Locate the cell with the specified text and output its [X, Y] center coordinate. 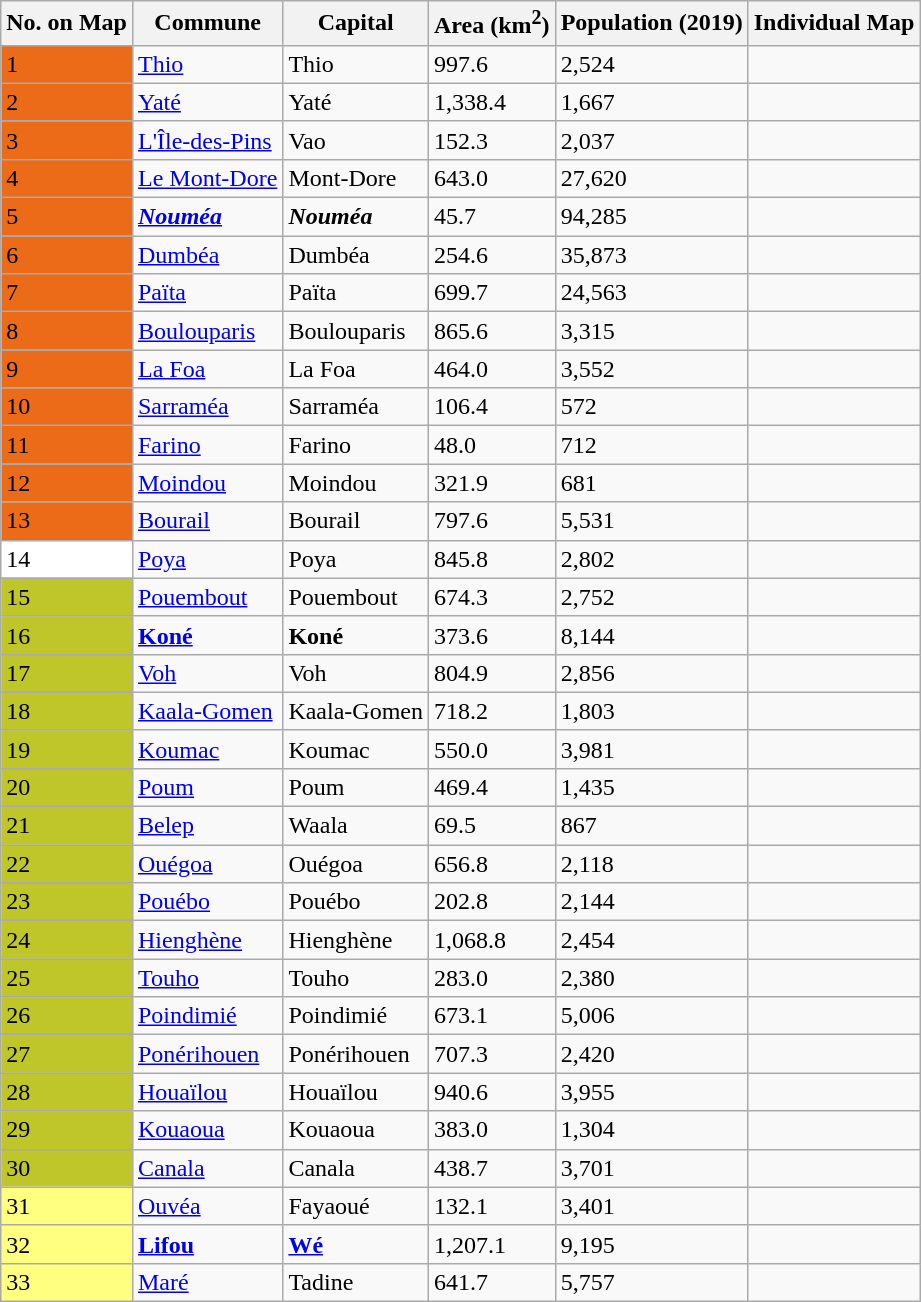
24 [67, 940]
16 [67, 635]
3,981 [652, 749]
2 [67, 102]
35,873 [652, 255]
641.7 [492, 1282]
27 [67, 1054]
25 [67, 978]
21 [67, 826]
283.0 [492, 978]
Area (km2) [492, 24]
Lifou [207, 1244]
106.4 [492, 407]
797.6 [492, 521]
33 [67, 1282]
2,420 [652, 1054]
Le Mont-Dore [207, 178]
5 [67, 217]
8 [67, 331]
1,803 [652, 711]
28 [67, 1092]
2,454 [652, 940]
2,118 [652, 864]
699.7 [492, 293]
Waala [356, 826]
804.9 [492, 673]
18 [67, 711]
Mont-Dore [356, 178]
29 [67, 1130]
2,037 [652, 140]
Capital [356, 24]
7 [67, 293]
15 [67, 597]
32 [67, 1244]
5,757 [652, 1282]
12 [67, 483]
1,304 [652, 1130]
2,144 [652, 902]
643.0 [492, 178]
Belep [207, 826]
14 [67, 559]
23 [67, 902]
152.3 [492, 140]
464.0 [492, 369]
712 [652, 445]
2,802 [652, 559]
9,195 [652, 1244]
L'Île-des-Pins [207, 140]
2,752 [652, 597]
718.2 [492, 711]
132.1 [492, 1206]
45.7 [492, 217]
13 [67, 521]
30 [67, 1168]
3,315 [652, 331]
373.6 [492, 635]
8,144 [652, 635]
865.6 [492, 331]
Tadine [356, 1282]
3 [67, 140]
1,667 [652, 102]
202.8 [492, 902]
681 [652, 483]
940.6 [492, 1092]
469.4 [492, 787]
3,552 [652, 369]
10 [67, 407]
3,401 [652, 1206]
20 [67, 787]
Vao [356, 140]
550.0 [492, 749]
438.7 [492, 1168]
Ouvéa [207, 1206]
11 [67, 445]
254.6 [492, 255]
1,068.8 [492, 940]
Wé [356, 1244]
2,856 [652, 673]
5,006 [652, 1016]
656.8 [492, 864]
3,701 [652, 1168]
5,531 [652, 521]
Commune [207, 24]
845.8 [492, 559]
707.3 [492, 1054]
Maré [207, 1282]
Population (2019) [652, 24]
1 [67, 64]
6 [67, 255]
94,285 [652, 217]
26 [67, 1016]
9 [67, 369]
22 [67, 864]
572 [652, 407]
Individual Map [834, 24]
48.0 [492, 445]
Fayaoué [356, 1206]
1,338.4 [492, 102]
673.1 [492, 1016]
2,524 [652, 64]
No. on Map [67, 24]
1,207.1 [492, 1244]
3,955 [652, 1092]
17 [67, 673]
31 [67, 1206]
321.9 [492, 483]
383.0 [492, 1130]
2,380 [652, 978]
27,620 [652, 178]
867 [652, 826]
69.5 [492, 826]
19 [67, 749]
674.3 [492, 597]
997.6 [492, 64]
1,435 [652, 787]
24,563 [652, 293]
4 [67, 178]
